Locate the cell with the specified text and output its [X, Y] center coordinate. 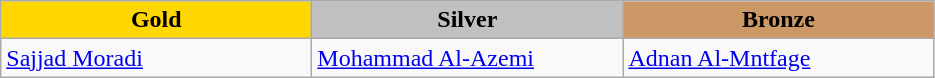
Gold [156, 20]
Adnan Al-Mntfage [778, 58]
Sajjad Moradi [156, 58]
Mohammad Al-Azemi [468, 58]
Silver [468, 20]
Bronze [778, 20]
